Pinpoint the cell where the given text exists, returning its (x, y) midpoint coordinate. 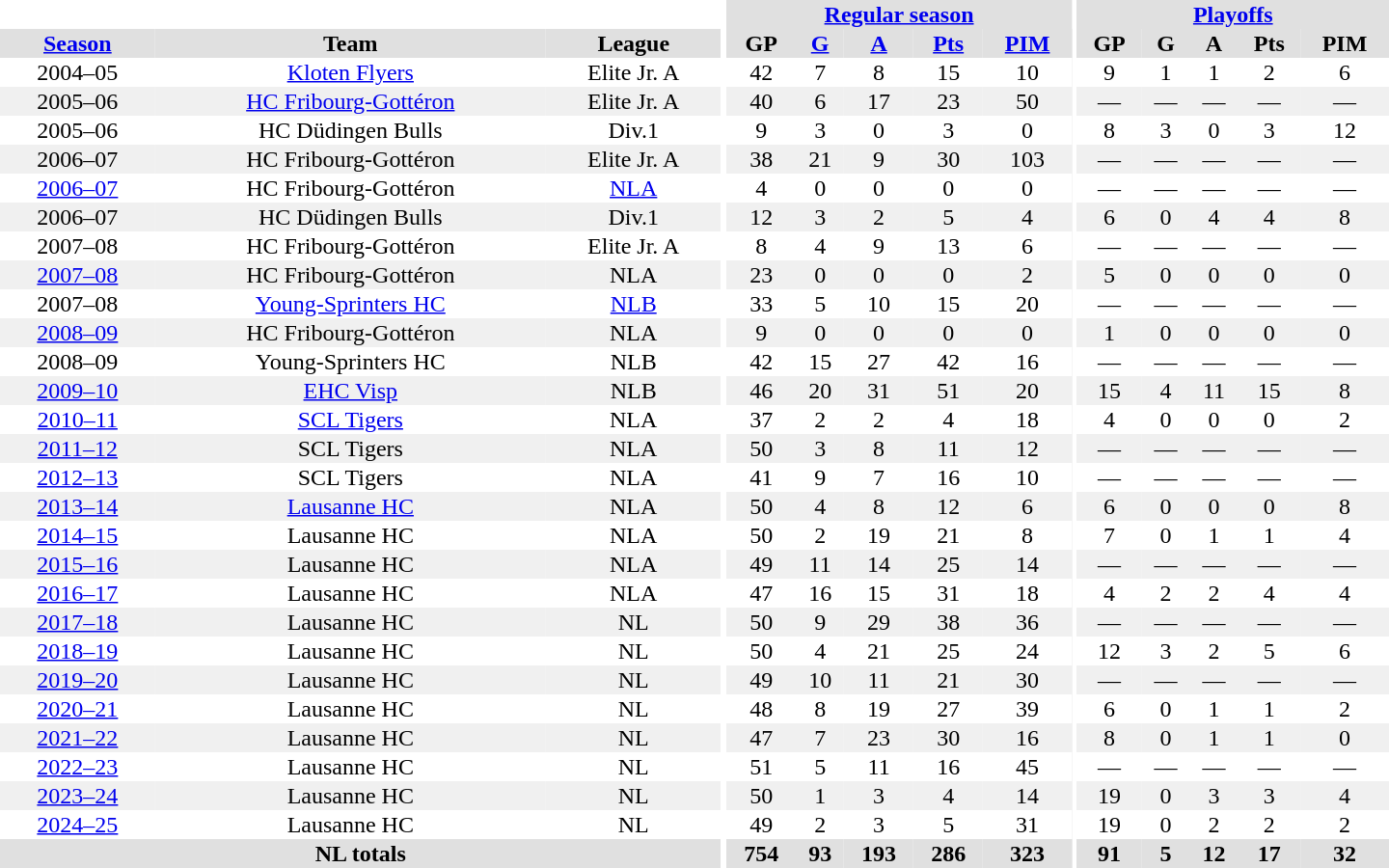
Playoffs (1233, 14)
36 (1027, 622)
2004–05 (77, 72)
45 (1027, 767)
2020–21 (77, 709)
2012–13 (77, 477)
2011–12 (77, 448)
2022–23 (77, 767)
League (634, 43)
33 (761, 304)
103 (1027, 159)
2024–25 (77, 825)
2009–10 (77, 391)
93 (820, 854)
46 (761, 391)
91 (1109, 854)
2016–17 (77, 593)
24 (1027, 651)
2017–18 (77, 622)
2013–14 (77, 506)
13 (948, 246)
NL totals (361, 854)
2015–16 (77, 564)
2010–11 (77, 420)
32 (1345, 854)
2018–19 (77, 651)
40 (761, 101)
37 (761, 420)
2019–20 (77, 680)
2014–15 (77, 535)
39 (1027, 709)
Regular season (899, 14)
48 (761, 709)
EHC Visp (351, 391)
2023–24 (77, 796)
193 (879, 854)
286 (948, 854)
2021–22 (77, 738)
29 (879, 622)
Season (77, 43)
Team (351, 43)
Kloten Flyers (351, 72)
41 (761, 477)
323 (1027, 854)
754 (761, 854)
